From the cell containing the given text, extract its center point as [x, y] coordinate. 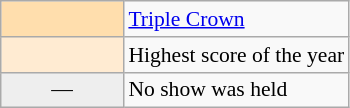
— [62, 90]
Triple Crown [236, 19]
No show was held [236, 90]
Highest score of the year [236, 55]
